Return the [x, y] coordinate for the center point of the cell that contains the specified text.  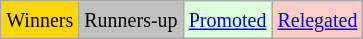
Winners [40, 20]
Promoted [228, 20]
Relegated [318, 20]
Runners-up [131, 20]
